Return (x, y) of the center of cell containing provided text 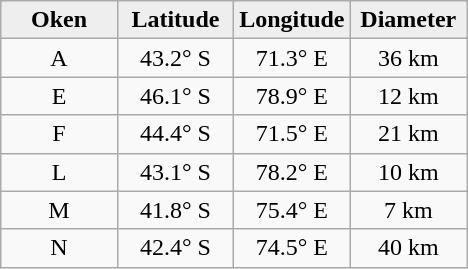
M (59, 210)
Diameter (408, 20)
7 km (408, 210)
71.3° E (292, 58)
Longitude (292, 20)
10 km (408, 172)
A (59, 58)
44.4° S (175, 134)
E (59, 96)
L (59, 172)
43.2° S (175, 58)
71.5° E (292, 134)
75.4° E (292, 210)
42.4° S (175, 248)
F (59, 134)
36 km (408, 58)
12 km (408, 96)
43.1° S (175, 172)
41.8° S (175, 210)
46.1° S (175, 96)
78.2° E (292, 172)
40 km (408, 248)
74.5° E (292, 248)
Oken (59, 20)
N (59, 248)
21 km (408, 134)
78.9° E (292, 96)
Latitude (175, 20)
